Search for the cell housing the specified text and yield its [X, Y] center coordinate. 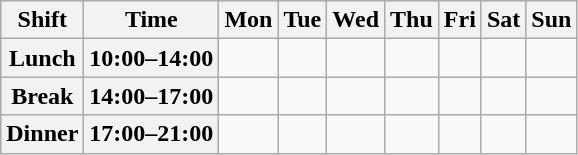
10:00–14:00 [152, 58]
14:00–17:00 [152, 96]
Sat [503, 20]
Dinner [42, 134]
Mon [248, 20]
Shift [42, 20]
17:00–21:00 [152, 134]
Lunch [42, 58]
Fri [460, 20]
Thu [412, 20]
Time [152, 20]
Sun [552, 20]
Break [42, 96]
Tue [302, 20]
Wed [356, 20]
